For the text-containing cell, return its midpoint in [x, y] coordinate format. 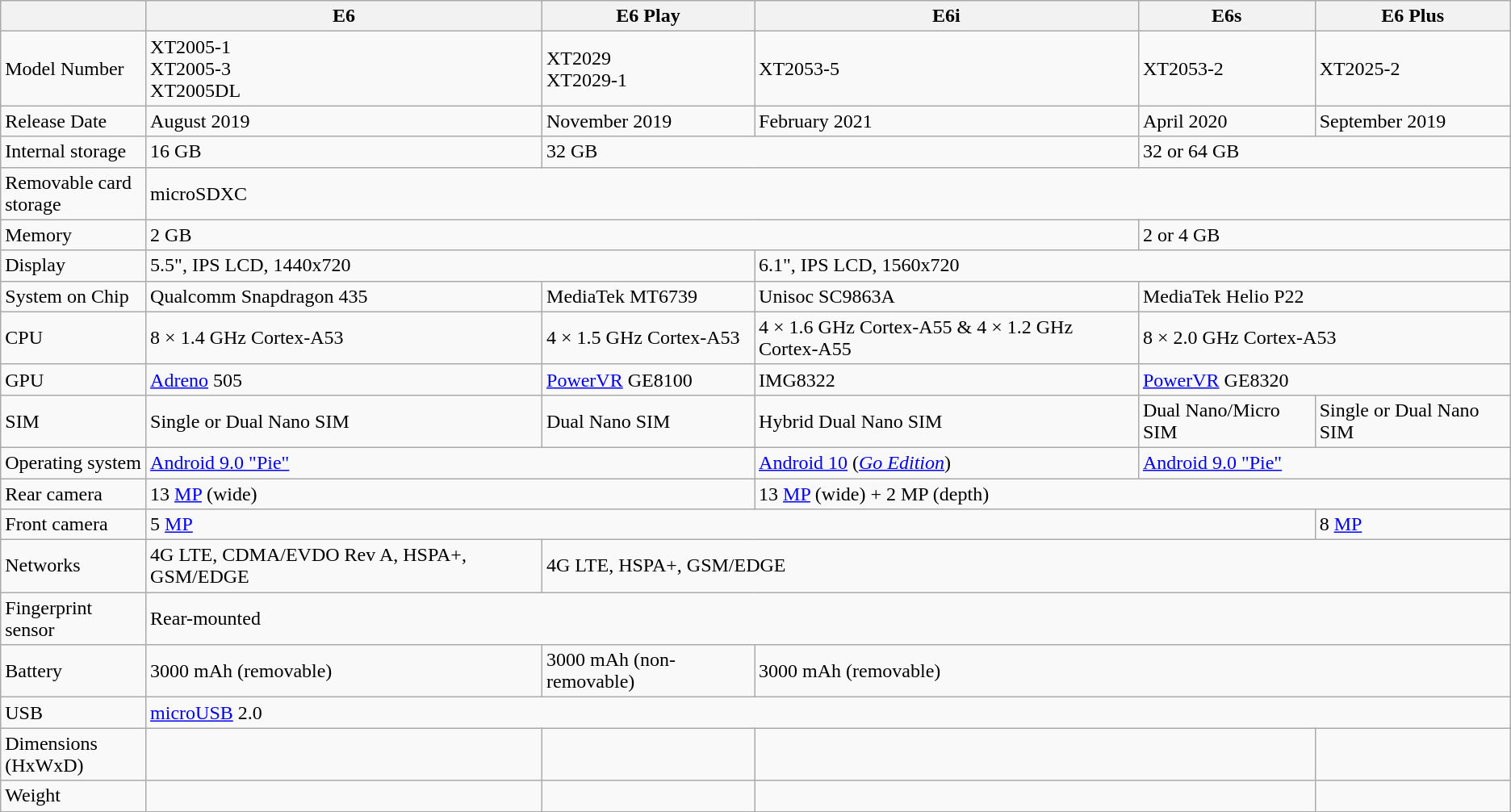
February 2021 [947, 121]
September 2019 [1413, 121]
Dual Nano SIM [649, 421]
Rear camera [73, 493]
November 2019 [649, 121]
Hybrid Dual Nano SIM [947, 421]
XT2025-2 [1413, 69]
USB [73, 713]
8 × 2.0 GHz Cortex-A53 [1324, 337]
microUSB 2.0 [828, 713]
GPU [73, 379]
MediaTek MT6739 [649, 296]
System on Chip [73, 296]
Dimensions(HxWxD) [73, 754]
Qualcomm Snapdragon 435 [344, 296]
16 GB [344, 152]
4 × 1.6 GHz Cortex-A55 & 4 × 1.2 GHz Cortex-A55 [947, 337]
Rear-mounted [828, 618]
2 or 4 GB [1324, 235]
Adreno 505 [344, 379]
XT2029XT2029-1 [649, 69]
8 MP [1413, 525]
4G LTE, HSPA+, GSM/EDGE [1027, 567]
E6 [344, 16]
PowerVR GE8100 [649, 379]
SIM [73, 421]
8 × 1.4 GHz Cortex-A53 [344, 337]
Internal storage [73, 152]
Weight [73, 796]
Release Date [73, 121]
Android 10 (Go Edition) [947, 463]
Battery [73, 672]
Memory [73, 235]
CPU [73, 337]
April 2020 [1227, 121]
13 MP (wide) + 2 MP (depth) [1133, 493]
XT2053-2 [1227, 69]
32 or 64 GB [1324, 152]
IMG8322 [947, 379]
E6 Plus [1413, 16]
Model Number [73, 69]
microSDXC [828, 194]
Fingerprint sensor [73, 618]
E6s [1227, 16]
Removable cardstorage [73, 194]
Dual Nano/Micro SIM [1227, 421]
4G LTE, CDMA/EVDO Rev A, HSPA+, GSM/EDGE [344, 567]
5.5", IPS LCD, 1440x720 [450, 266]
2 GB [642, 235]
13 MP (wide) [450, 493]
August 2019 [344, 121]
MediaTek Helio P22 [1324, 296]
6.1", IPS LCD, 1560x720 [1133, 266]
4 × 1.5 GHz Cortex-A53 [649, 337]
3000 mAh (non-removable) [649, 672]
32 GB [841, 152]
E6 Play [649, 16]
Display [73, 266]
XT2053-5 [947, 69]
E6i [947, 16]
5 MP [731, 525]
XT2005-1XT2005-3XT2005DL [344, 69]
PowerVR GE8320 [1324, 379]
Unisoc SC9863A [947, 296]
Operating system [73, 463]
Networks [73, 567]
Front camera [73, 525]
